Detect which cell encompasses the target text, then output its [X, Y] center coordinate. 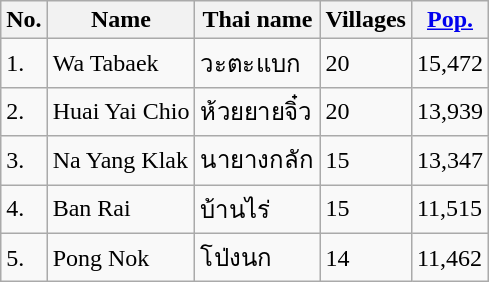
Name [121, 20]
นายางกลัก [258, 160]
4. [24, 208]
Thai name [258, 20]
Pop. [450, 20]
Villages [366, 20]
โป่งนก [258, 258]
Wa Tabaek [121, 64]
No. [24, 20]
ห้วยยายจิ๋ว [258, 112]
11,515 [450, 208]
Pong Nok [121, 258]
14 [366, 258]
5. [24, 258]
บ้านไร่ [258, 208]
1. [24, 64]
Ban Rai [121, 208]
11,462 [450, 258]
15,472 [450, 64]
Huai Yai Chio [121, 112]
Na Yang Klak [121, 160]
3. [24, 160]
2. [24, 112]
13,347 [450, 160]
วะตะแบก [258, 64]
13,939 [450, 112]
